From the cell containing the given text, extract its center point as (X, Y) coordinate. 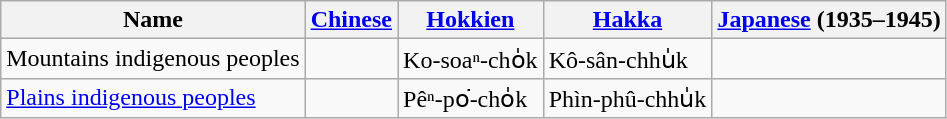
Phìn-phû-chhu̍k (628, 98)
Hokkien (471, 20)
Hakka (628, 20)
Mountains indigenous peoples (153, 59)
Chinese (351, 20)
Name (153, 20)
Plains indigenous peoples (153, 98)
Ko-soaⁿ-cho̍k (471, 59)
Japanese (1935–1945) (829, 20)
Kô-sân-chhu̍k (628, 59)
Pêⁿ-po͘-cho̍k (471, 98)
